Scan for the cell matching the given text and deliver its [x, y] coordinate at center. 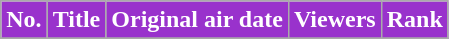
No. [24, 20]
Viewers [334, 20]
Rank [414, 20]
Title [76, 20]
Original air date [198, 20]
